Extract the [x, y] coordinate from the center of the cell holding the provided text.  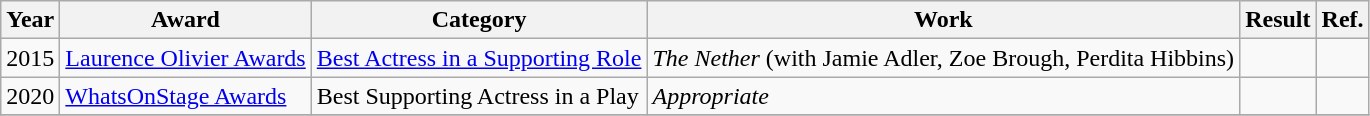
Laurence Olivier Awards [186, 58]
WhatsOnStage Awards [186, 96]
The Nether (with Jamie Adler, Zoe Brough, Perdita Hibbins) [944, 58]
2020 [30, 96]
Work [944, 20]
Category [479, 20]
Year [30, 20]
Award [186, 20]
Result [1278, 20]
Best Actress in a Supporting Role [479, 58]
Ref. [1342, 20]
Best Supporting Actress in a Play [479, 96]
2015 [30, 58]
Appropriate [944, 96]
